Pinpoint the cell where the given text exists, returning its (X, Y) midpoint coordinate. 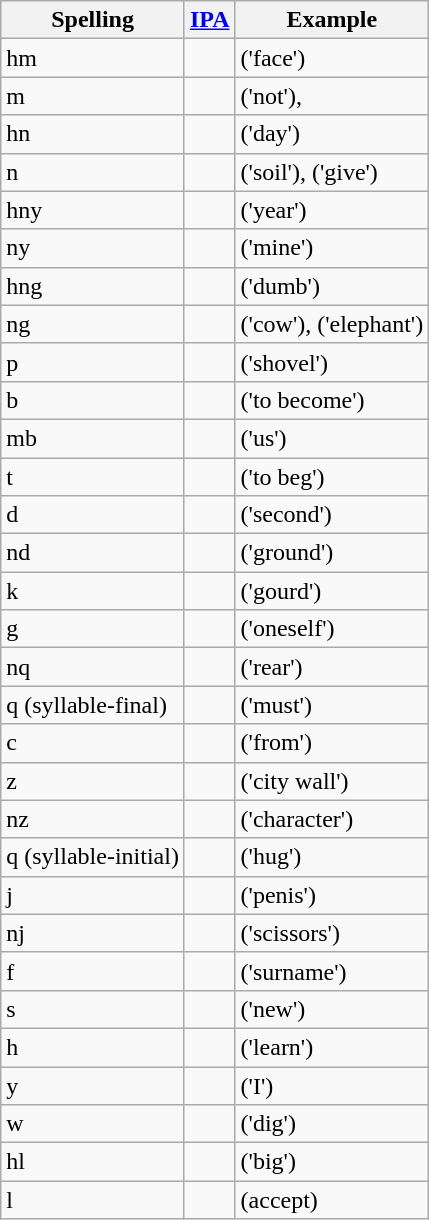
hng (93, 286)
('penis') (332, 895)
t (93, 477)
n (93, 172)
('big') (332, 1162)
(accept) (332, 1200)
('learn') (332, 1047)
('must') (332, 705)
Example (332, 20)
hm (93, 58)
('soil'), ('give') (332, 172)
k (93, 591)
('gourd') (332, 591)
s (93, 1009)
('character') (332, 819)
('dig') (332, 1124)
('mine') (332, 248)
q (syllable-initial) (93, 857)
ng (93, 324)
h (93, 1047)
('I') (332, 1085)
g (93, 629)
hny (93, 210)
b (93, 400)
nq (93, 667)
('rear') (332, 667)
('not'), (332, 96)
l (93, 1200)
ny (93, 248)
d (93, 515)
hn (93, 134)
w (93, 1124)
('face') (332, 58)
j (93, 895)
('surname') (332, 971)
m (93, 96)
('to beg') (332, 477)
nj (93, 933)
('oneself') (332, 629)
q (syllable-final) (93, 705)
('from') (332, 743)
('scissors') (332, 933)
mb (93, 438)
nz (93, 819)
y (93, 1085)
c (93, 743)
('cow'), ('elephant') (332, 324)
('shovel') (332, 362)
('city wall') (332, 781)
('to become') (332, 400)
('new') (332, 1009)
('day') (332, 134)
('dumb') (332, 286)
hl (93, 1162)
nd (93, 553)
('us') (332, 438)
f (93, 971)
('ground') (332, 553)
z (93, 781)
Spelling (93, 20)
IPA (210, 20)
p (93, 362)
('second') (332, 515)
('hug') (332, 857)
('year') (332, 210)
